Return the [x, y] coordinate for the center point of the cell that contains the specified text.  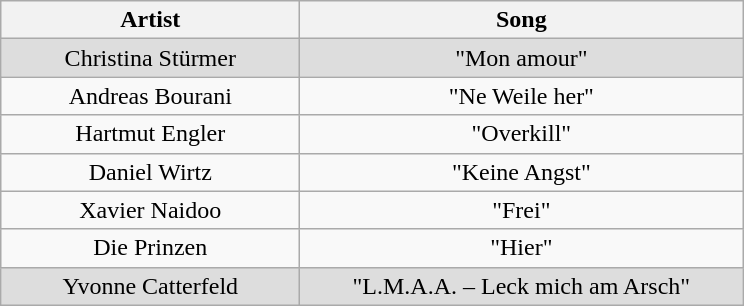
Artist [150, 20]
"Mon amour" [522, 58]
Christina Stürmer [150, 58]
Song [522, 20]
"L.M.A.A. – Leck mich am Arsch" [522, 286]
Yvonne Catterfeld [150, 286]
Hartmut Engler [150, 134]
Andreas Bourani [150, 96]
"Ne Weile her" [522, 96]
"Overkill" [522, 134]
"Keine Angst" [522, 172]
"Frei" [522, 210]
Xavier Naidoo [150, 210]
Die Prinzen [150, 248]
"Hier" [522, 248]
Daniel Wirtz [150, 172]
